Search for the cell housing the specified text and yield its [x, y] center coordinate. 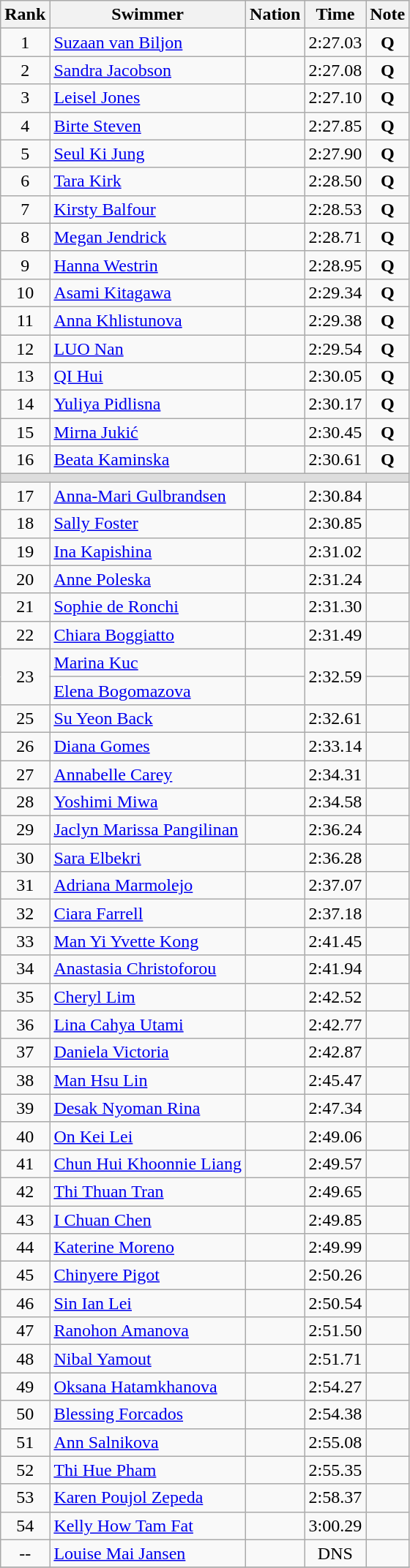
39 [25, 1108]
Suzaan van Biljon [148, 42]
Nation [275, 15]
2:50.26 [335, 1275]
2:27.10 [335, 98]
2:27.85 [335, 126]
Blessing Forcados [148, 1414]
2:29.38 [335, 320]
3 [25, 98]
2:49.99 [335, 1248]
2:34.31 [335, 774]
Birte Steven [148, 126]
18 [25, 524]
2:42.87 [335, 1052]
2:37.07 [335, 886]
Chun Hui Khoonnie Liang [148, 1164]
30 [25, 858]
21 [25, 607]
46 [25, 1303]
Seul Ki Jung [148, 154]
DNS [335, 1553]
Thi Thuan Tran [148, 1191]
25 [25, 718]
2:30.05 [335, 377]
28 [25, 802]
Elena Bogomazova [148, 690]
6 [25, 181]
2:51.71 [335, 1359]
50 [25, 1414]
Karen Poujol Zepeda [148, 1498]
Daniela Victoria [148, 1052]
31 [25, 886]
Lina Cahya Utami [148, 1025]
Desak Nyoman Rina [148, 1108]
2:54.27 [335, 1387]
2:31.02 [335, 551]
Sara Elbekri [148, 858]
Yuliya Pidlisna [148, 404]
42 [25, 1191]
On Kei Lei [148, 1136]
Jaclyn Marissa Pangilinan [148, 830]
36 [25, 1025]
2:30.45 [335, 432]
Beata Kaminska [148, 460]
2:58.37 [335, 1498]
10 [25, 293]
43 [25, 1219]
26 [25, 746]
8 [25, 237]
Sophie de Ronchi [148, 607]
Chinyere Pigot [148, 1275]
2:42.52 [335, 997]
2:34.58 [335, 802]
45 [25, 1275]
2:29.34 [335, 293]
33 [25, 941]
2:28.95 [335, 265]
2:45.47 [335, 1080]
29 [25, 830]
2:31.30 [335, 607]
Annabelle Carey [148, 774]
Rank [25, 15]
Sin Ian Lei [148, 1303]
Asami Kitagawa [148, 293]
Sandra Jacobson [148, 70]
41 [25, 1164]
I Chuan Chen [148, 1219]
2:49.85 [335, 1219]
7 [25, 209]
Mirna Jukić [148, 432]
2:32.59 [335, 676]
9 [25, 265]
2:32.61 [335, 718]
Ranohon Amanova [148, 1331]
17 [25, 496]
2:28.53 [335, 209]
Yoshimi Miwa [148, 802]
2:54.38 [335, 1414]
Leisel Jones [148, 98]
Louise Mai Jansen [148, 1553]
35 [25, 997]
Adriana Marmolejo [148, 886]
Anna Khlistunova [148, 320]
Nibal Yamout [148, 1359]
2:30.17 [335, 404]
Marina Kuc [148, 663]
14 [25, 404]
2:49.57 [335, 1164]
13 [25, 377]
Sally Foster [148, 524]
52 [25, 1470]
Note [388, 15]
Diana Gomes [148, 746]
2:36.28 [335, 858]
Megan Jendrick [148, 237]
2:41.94 [335, 969]
34 [25, 969]
2:31.24 [335, 579]
Ciara Farrell [148, 913]
32 [25, 913]
40 [25, 1136]
Tara Kirk [148, 181]
Su Yeon Back [148, 718]
Ina Kapishina [148, 551]
2:30.85 [335, 524]
Ann Salnikova [148, 1442]
1 [25, 42]
QI Hui [148, 377]
38 [25, 1080]
2:51.50 [335, 1331]
19 [25, 551]
Oksana Hatamkhanova [148, 1387]
2:28.50 [335, 181]
2:27.90 [335, 154]
51 [25, 1442]
20 [25, 579]
Man Yi Yvette Kong [148, 941]
2:55.35 [335, 1470]
2:29.54 [335, 349]
2:41.45 [335, 941]
37 [25, 1052]
15 [25, 432]
Kelly How Tam Fat [148, 1526]
Man Hsu Lin [148, 1080]
54 [25, 1526]
2:27.03 [335, 42]
Swimmer [148, 15]
Katerine Moreno [148, 1248]
Hanna Westrin [148, 265]
Thi Hue Pham [148, 1470]
2:55.08 [335, 1442]
53 [25, 1498]
Anne Poleska [148, 579]
11 [25, 320]
2:49.65 [335, 1191]
48 [25, 1359]
2:49.06 [335, 1136]
2:36.24 [335, 830]
27 [25, 774]
LUO Nan [148, 349]
23 [25, 676]
Anastasia Christoforou [148, 969]
2:30.61 [335, 460]
-- [25, 1553]
2:37.18 [335, 913]
Chiara Boggiatto [148, 635]
47 [25, 1331]
2:28.71 [335, 237]
2:30.84 [335, 496]
5 [25, 154]
49 [25, 1387]
44 [25, 1248]
2:47.34 [335, 1108]
Cheryl Lim [148, 997]
12 [25, 349]
22 [25, 635]
Anna-Mari Gulbrandsen [148, 496]
2:50.54 [335, 1303]
2:42.77 [335, 1025]
4 [25, 126]
2:33.14 [335, 746]
Kirsty Balfour [148, 209]
2 [25, 70]
2:27.08 [335, 70]
2:31.49 [335, 635]
16 [25, 460]
3:00.29 [335, 1526]
Time [335, 15]
